Detect which cell encompasses the target text, then output its [x, y] center coordinate. 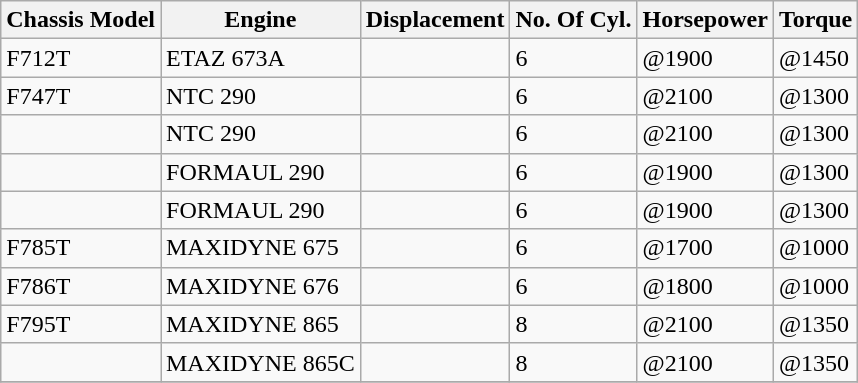
MAXIDYNE 865C [260, 362]
F785T [81, 248]
@1700 [705, 248]
No. Of Cyl. [574, 20]
F712T [81, 58]
ETAZ 673A [260, 58]
F786T [81, 286]
F747T [81, 96]
Engine [260, 20]
MAXIDYNE 865 [260, 324]
Chassis Model [81, 20]
MAXIDYNE 676 [260, 286]
Horsepower [705, 20]
F795T [81, 324]
@1450 [815, 58]
MAXIDYNE 675 [260, 248]
Torque [815, 20]
@1800 [705, 286]
Displacement [435, 20]
